Identify which cell holds the provided text, then report its (x, y) central coordinate. 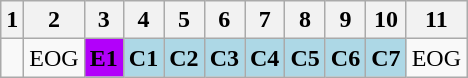
C7 (386, 58)
6 (224, 20)
C2 (184, 58)
2 (54, 20)
9 (345, 20)
C5 (305, 58)
11 (436, 20)
5 (184, 20)
8 (305, 20)
3 (104, 20)
4 (143, 20)
7 (264, 20)
1 (12, 20)
C6 (345, 58)
10 (386, 20)
C1 (143, 58)
C3 (224, 58)
E1 (104, 58)
C4 (264, 58)
